Detect which cell encompasses the target text, then output its (x, y) center coordinate. 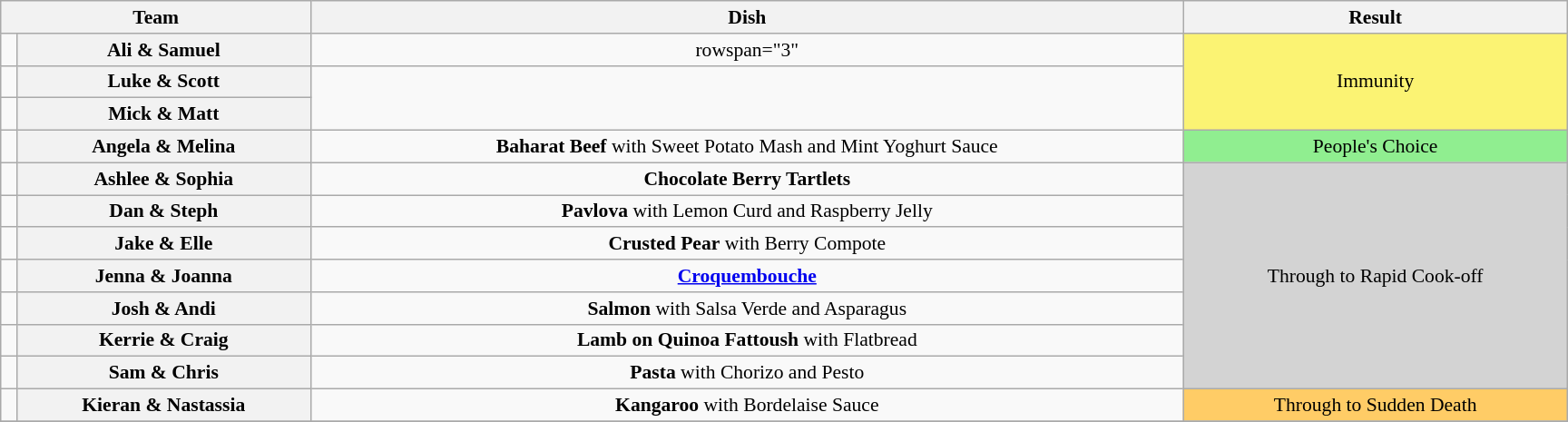
People's Choice (1376, 147)
Through to Sudden Death (1376, 406)
Result (1376, 17)
Through to Rapid Cook-off (1376, 276)
Kerrie & Craig (163, 340)
Jenna & Joanna (163, 276)
Josh & Andi (163, 309)
Dan & Steph (163, 211)
Mick & Matt (163, 114)
Ashlee & Sophia (163, 179)
Chocolate Berry Tartlets (748, 179)
Baharat Beef with Sweet Potato Mash and Mint Yoghurt Sauce (748, 147)
Team (156, 17)
Croquembouche (748, 276)
Kieran & Nastassia (163, 406)
Pavlova with Lemon Curd and Raspberry Jelly (748, 211)
Immunity (1376, 82)
Kangaroo with Bordelaise Sauce (748, 406)
Dish (748, 17)
Jake & Elle (163, 244)
Crusted Pear with Berry Compote (748, 244)
Pasta with Chorizo and Pesto (748, 373)
Angela & Melina (163, 147)
Sam & Chris (163, 373)
Ali & Samuel (163, 50)
rowspan="3" (748, 50)
Salmon with Salsa Verde and Asparagus (748, 309)
Luke & Scott (163, 82)
Lamb on Quinoa Fattoush with Flatbread (748, 340)
